Locate the cell with the specified text and output its (x, y) center coordinate. 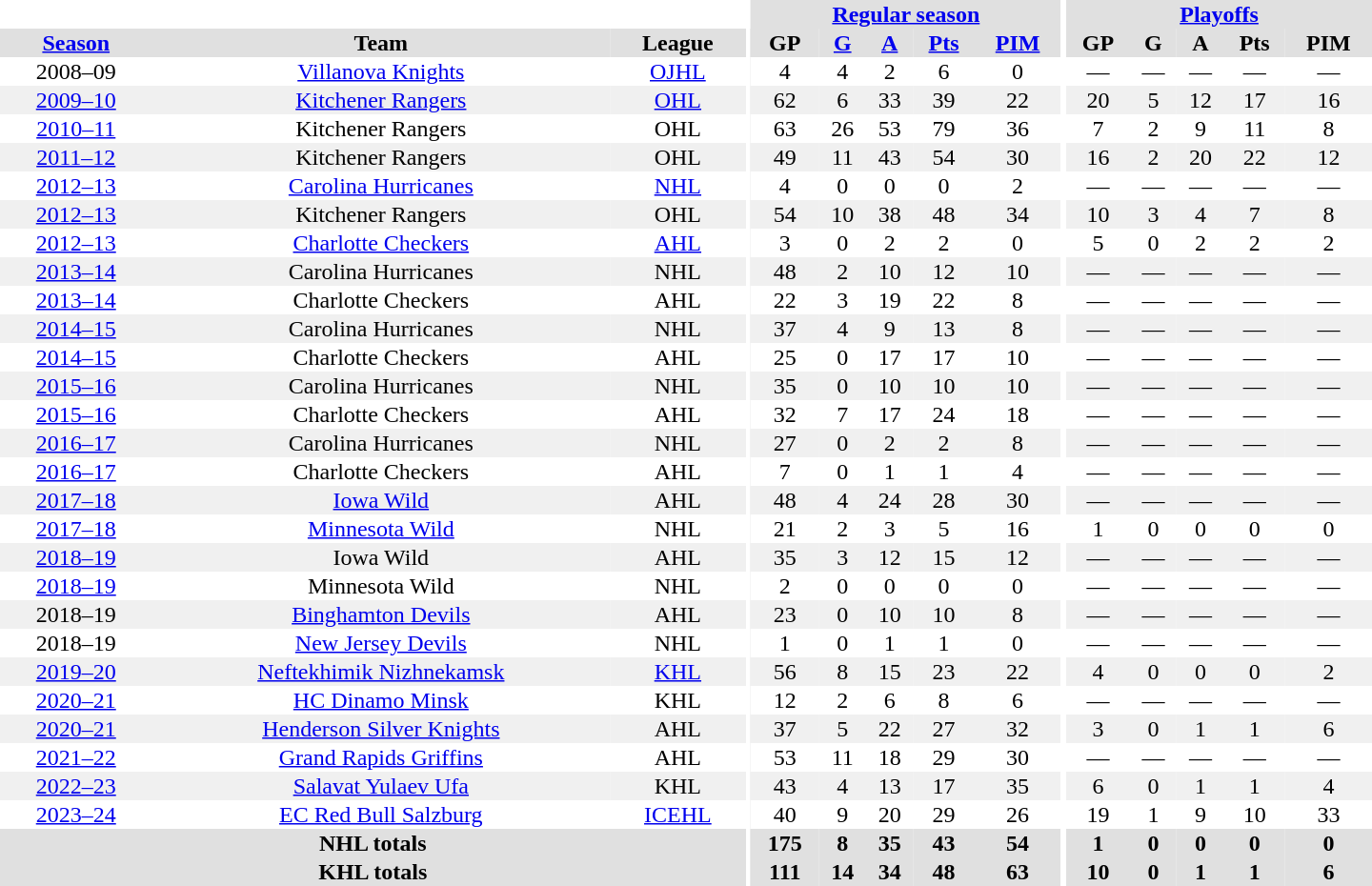
2022–23 (76, 786)
Grand Rapids Griffins (381, 757)
Regular season (906, 14)
40 (785, 815)
175 (785, 843)
2009–10 (76, 100)
25 (785, 357)
49 (785, 157)
NHL totals (373, 843)
2011–12 (76, 157)
62 (785, 100)
2019–20 (76, 672)
Neftekhimik Nizhnekamsk (381, 672)
28 (943, 500)
14 (842, 872)
111 (785, 872)
2021–22 (76, 757)
2008–09 (76, 71)
OJHL (677, 71)
2010–11 (76, 129)
KHL totals (373, 872)
Villanova Knights (381, 71)
HC Dinamo Minsk (381, 700)
Salavat Yulaev Ufa (381, 786)
Team (381, 43)
56 (785, 672)
Binghamton Devils (381, 614)
21 (785, 529)
79 (943, 129)
Season (76, 43)
New Jersey Devils (381, 643)
ICEHL (677, 815)
League (677, 43)
39 (943, 100)
36 (1018, 129)
2023–24 (76, 815)
EC Red Bull Salzburg (381, 815)
Playoffs (1220, 14)
38 (890, 214)
Henderson Silver Knights (381, 729)
